Find where the given text appears and provide that cell's center as (X, Y) coordinate. 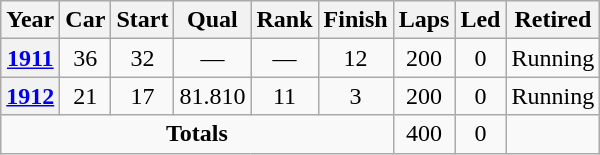
400 (424, 134)
32 (142, 58)
1912 (30, 96)
Rank (284, 20)
1911 (30, 58)
11 (284, 96)
12 (356, 58)
Qual (212, 20)
21 (86, 96)
Start (142, 20)
Totals (197, 134)
17 (142, 96)
Laps (424, 20)
Car (86, 20)
81.810 (212, 96)
Led (480, 20)
36 (86, 58)
3 (356, 96)
Finish (356, 20)
Year (30, 20)
Retired (553, 20)
